For the text-containing cell, return its midpoint in (X, Y) coordinate format. 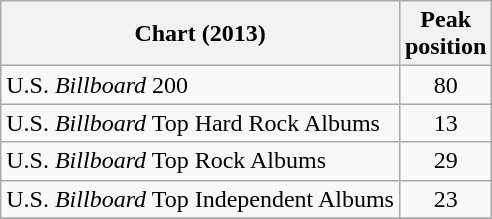
Peakposition (445, 34)
U.S. Billboard Top Independent Albums (200, 199)
29 (445, 161)
13 (445, 123)
Chart (2013) (200, 34)
23 (445, 199)
80 (445, 85)
U.S. Billboard 200 (200, 85)
U.S. Billboard Top Hard Rock Albums (200, 123)
U.S. Billboard Top Rock Albums (200, 161)
